From the cell containing the given text, extract its center point as (X, Y) coordinate. 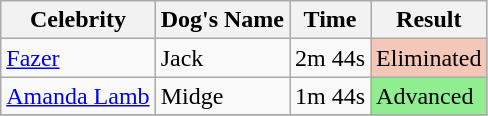
Midge (222, 96)
Jack (222, 58)
Advanced (429, 96)
2m 44s (330, 58)
Eliminated (429, 58)
Time (330, 20)
Result (429, 20)
Celebrity (78, 20)
Dog's Name (222, 20)
Fazer (78, 58)
Amanda Lamb (78, 96)
1m 44s (330, 96)
